Locate the cell with the specified text and output its [x, y] center coordinate. 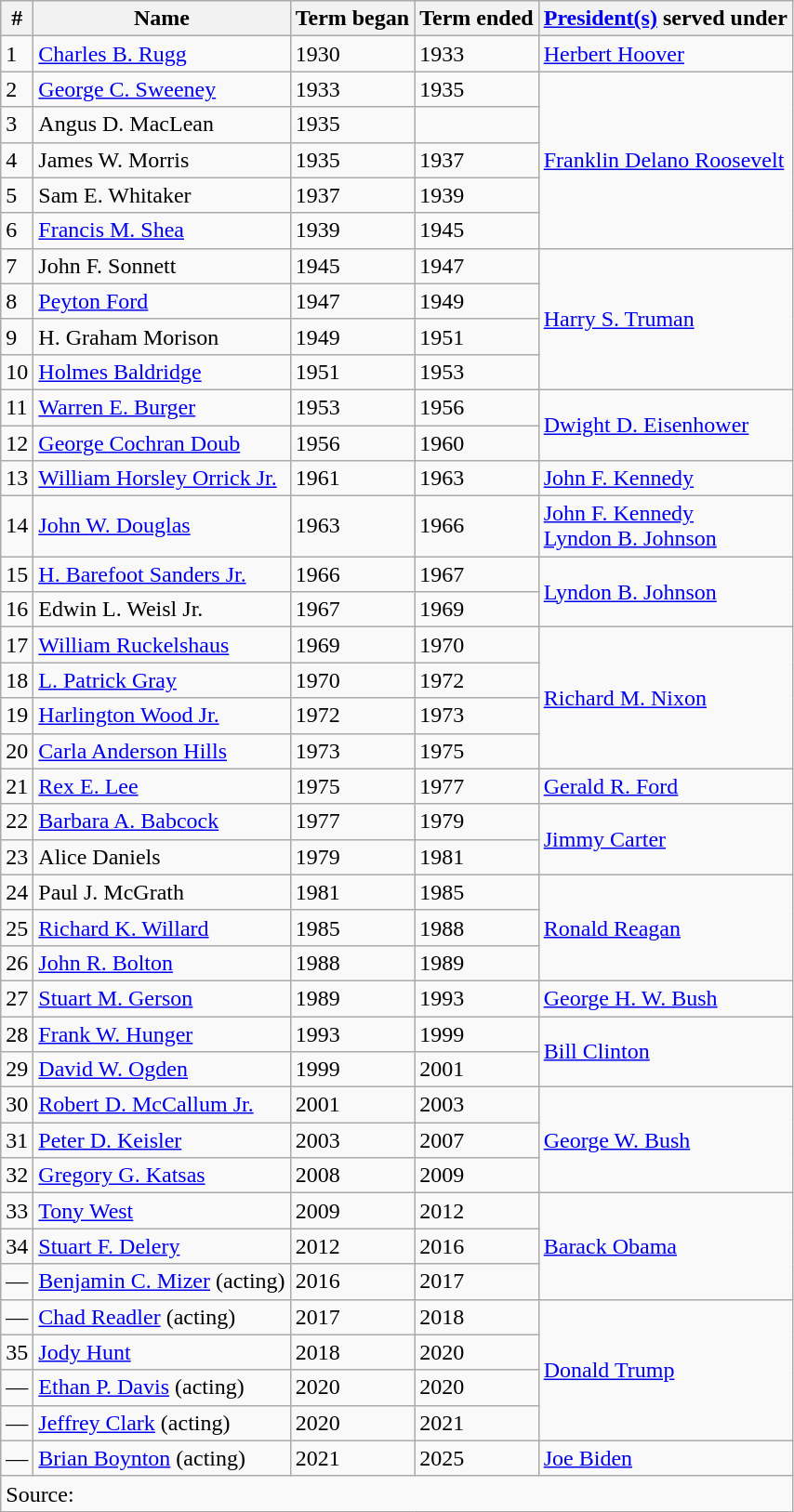
James W. Morris [162, 160]
22 [17, 822]
Gregory G. Katsas [162, 1176]
20 [17, 751]
Edwin L. Weisl Jr. [162, 610]
H. Graham Morison [162, 336]
Carla Anderson Hills [162, 751]
1 [17, 54]
6 [17, 230]
Jeffrey Clark (acting) [162, 1423]
31 [17, 1140]
4 [17, 160]
7 [17, 266]
Brian Boynton (acting) [162, 1458]
1960 [477, 443]
21 [17, 786]
30 [17, 1105]
Peyton Ford [162, 301]
Dwight D. Eisenhower [666, 425]
8 [17, 301]
Harlington Wood Jr. [162, 716]
Barbara A. Babcock [162, 822]
President(s) served under [666, 19]
9 [17, 336]
Donald Trump [666, 1370]
Stuart F. Delery [162, 1246]
Stuart M. Gerson [162, 998]
2008 [352, 1176]
Paul J. McGrath [162, 892]
George Cochran Doub [162, 443]
# [17, 19]
Alice Daniels [162, 857]
15 [17, 574]
Jody Hunt [162, 1352]
1930 [352, 54]
John F. KennedyLyndon B. Johnson [666, 526]
Herbert Hoover [666, 54]
2 [17, 89]
16 [17, 610]
Gerald R. Ford [666, 786]
Warren E. Burger [162, 407]
Harry S. Truman [666, 319]
Term ended [477, 19]
John R. Bolton [162, 963]
1961 [352, 479]
H. Barefoot Sanders Jr. [162, 574]
Richard K. Willard [162, 927]
Ethan P. Davis (acting) [162, 1387]
23 [17, 857]
Lyndon B. Johnson [666, 592]
11 [17, 407]
Charles B. Rugg [162, 54]
Name [162, 19]
Richard M. Nixon [666, 698]
Benjamin C. Mizer (acting) [162, 1282]
George H. W. Bush [666, 998]
18 [17, 680]
Francis M. Shea [162, 230]
24 [17, 892]
Robert D. McCallum Jr. [162, 1105]
Source: [397, 1493]
Holmes Baldridge [162, 372]
12 [17, 443]
34 [17, 1246]
19 [17, 716]
John F. Sonnett [162, 266]
17 [17, 645]
Rex E. Lee [162, 786]
Peter D. Keisler [162, 1140]
Chad Readler (acting) [162, 1317]
27 [17, 998]
George C. Sweeney [162, 89]
5 [17, 195]
33 [17, 1211]
Bill Clinton [666, 1052]
10 [17, 372]
13 [17, 479]
Sam E. Whitaker [162, 195]
26 [17, 963]
28 [17, 1034]
Jimmy Carter [666, 839]
L. Patrick Gray [162, 680]
John F. Kennedy [666, 479]
William Ruckelshaus [162, 645]
William Horsley Orrick Jr. [162, 479]
Ronald Reagan [666, 927]
Franklin Delano Roosevelt [666, 160]
David W. Ogden [162, 1070]
Barack Obama [666, 1246]
32 [17, 1176]
Joe Biden [666, 1458]
25 [17, 927]
3 [17, 125]
29 [17, 1070]
Term began [352, 19]
Angus D. MacLean [162, 125]
John W. Douglas [162, 526]
2025 [477, 1458]
Tony West [162, 1211]
Frank W. Hunger [162, 1034]
George W. Bush [666, 1140]
14 [17, 526]
35 [17, 1352]
2007 [477, 1140]
